Find where the given text appears and provide that cell's center as (X, Y) coordinate. 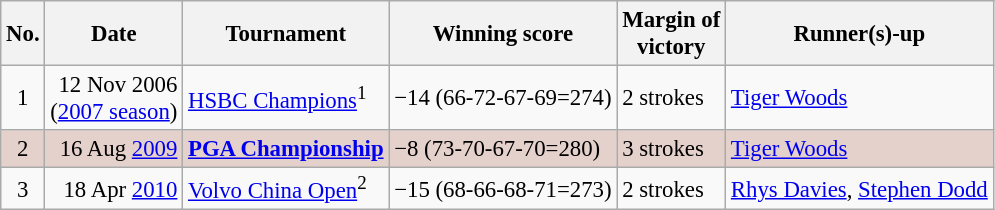
−15 (68-66-68-71=273) (503, 189)
Volvo China Open2 (286, 189)
3 strokes (672, 149)
−8 (73-70-67-70=280) (503, 149)
12 Nov 2006(2007 season) (114, 98)
16 Aug 2009 (114, 149)
3 (23, 189)
No. (23, 34)
Rhys Davies, Stephen Dodd (860, 189)
Date (114, 34)
HSBC Champions1 (286, 98)
Winning score (503, 34)
Tournament (286, 34)
18 Apr 2010 (114, 189)
PGA Championship (286, 149)
−14 (66-72-67-69=274) (503, 98)
Margin ofvictory (672, 34)
1 (23, 98)
Runner(s)-up (860, 34)
2 (23, 149)
